Extract the (x, y) coordinate from the center of the cell holding the provided text.  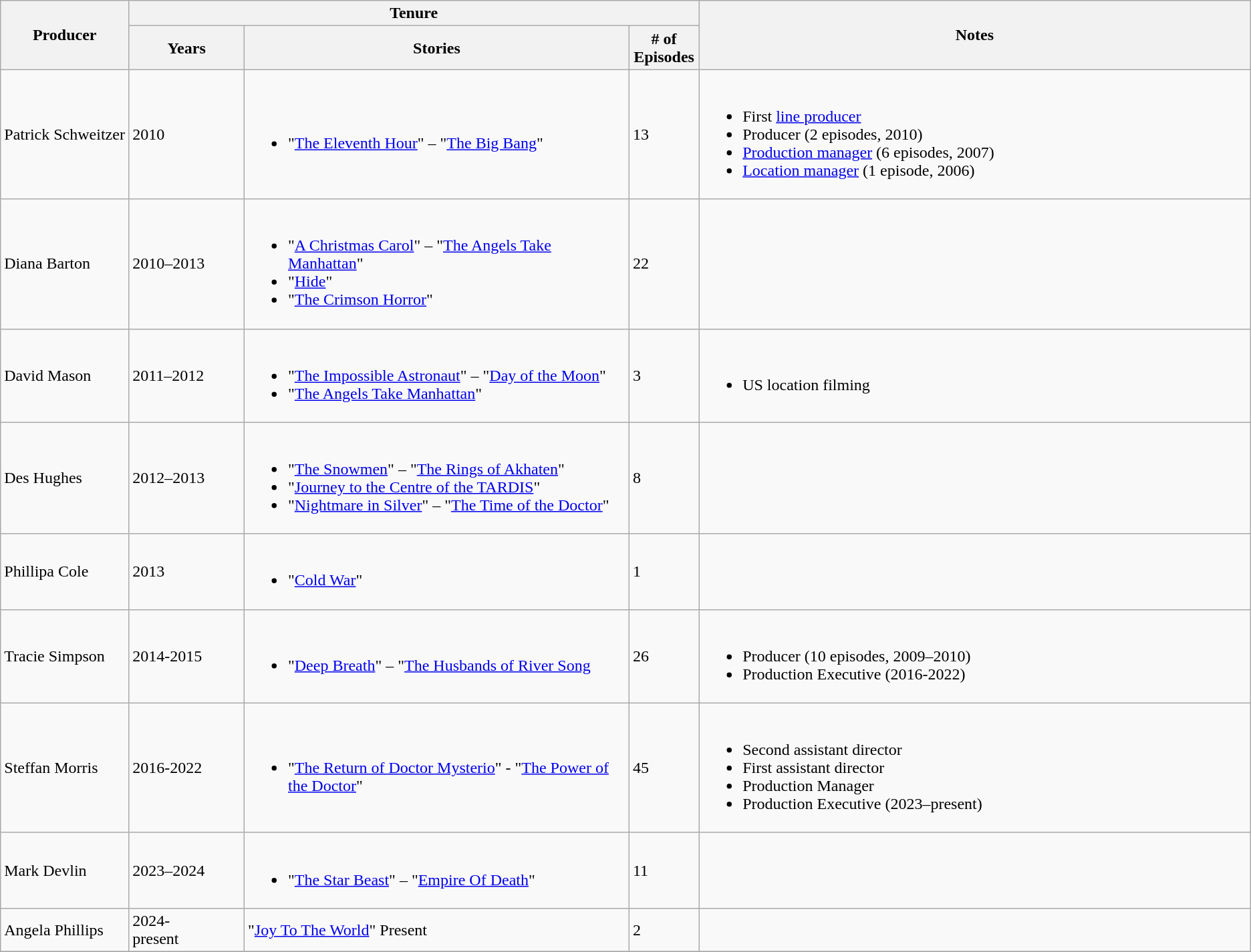
2013 (187, 572)
3 (664, 375)
"Cold War" (436, 572)
2016-2022 (187, 768)
Des Hughes (65, 478)
22 (664, 264)
David Mason (65, 375)
Patrick Schweitzer (65, 134)
"The Snowmen" – "The Rings of Akhaten""Journey to the Centre of the TARDIS""Nightmare in Silver" – "The Time of the Doctor" (436, 478)
First line producerProducer (2 episodes, 2010)Production manager (6 episodes, 2007)Location manager (1 episode, 2006) (975, 134)
"The Return of Doctor Mysterio" - "The Power of the Doctor" (436, 768)
2014-2015 (187, 656)
8 (664, 478)
Producer (10 episodes, 2009–2010)Production Executive (2016-2022) (975, 656)
2010 (187, 134)
2 (664, 930)
2010–2013 (187, 264)
Steffan Morris (65, 768)
Phillipa Cole (65, 572)
2011–2012 (187, 375)
Tenure (414, 13)
13 (664, 134)
"The Star Beast" – "Empire Of Death" (436, 870)
"The Eleventh Hour" – "The Big Bang" (436, 134)
# of Episodes (664, 48)
"The Impossible Astronaut" – "Day of the Moon""The Angels Take Manhattan" (436, 375)
"Deep Breath" – "The Husbands of River Song (436, 656)
"A Christmas Carol" – "The Angels Take Manhattan""Hide""The Crimson Horror" (436, 264)
Diana Barton (65, 264)
Tracie Simpson (65, 656)
US location filming (975, 375)
26 (664, 656)
1 (664, 572)
11 (664, 870)
45 (664, 768)
Notes (975, 35)
Angela Phillips (65, 930)
2024-present (187, 930)
Producer (65, 35)
2012–2013 (187, 478)
Years (187, 48)
Mark Devlin (65, 870)
Stories (436, 48)
"Joy To The World" Present (436, 930)
Second assistant directorFirst assistant directorProduction ManagerProduction Executive (2023–present) (975, 768)
2023–2024 (187, 870)
